Extract the [x, y] coordinate from the center of the cell holding the provided text.  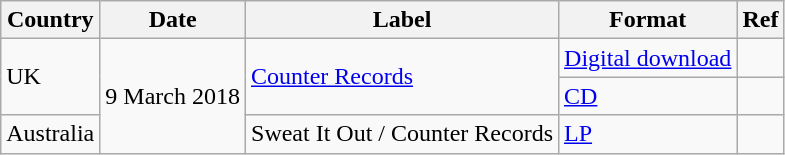
Label [402, 20]
UK [50, 77]
Sweat It Out / Counter Records [402, 134]
9 March 2018 [173, 96]
LP [648, 134]
Ref [760, 20]
Country [50, 20]
Counter Records [402, 77]
Date [173, 20]
Australia [50, 134]
Format [648, 20]
Digital download [648, 58]
CD [648, 96]
